Capture the cell that displays the provided text and extract its (X, Y) central coordinate. 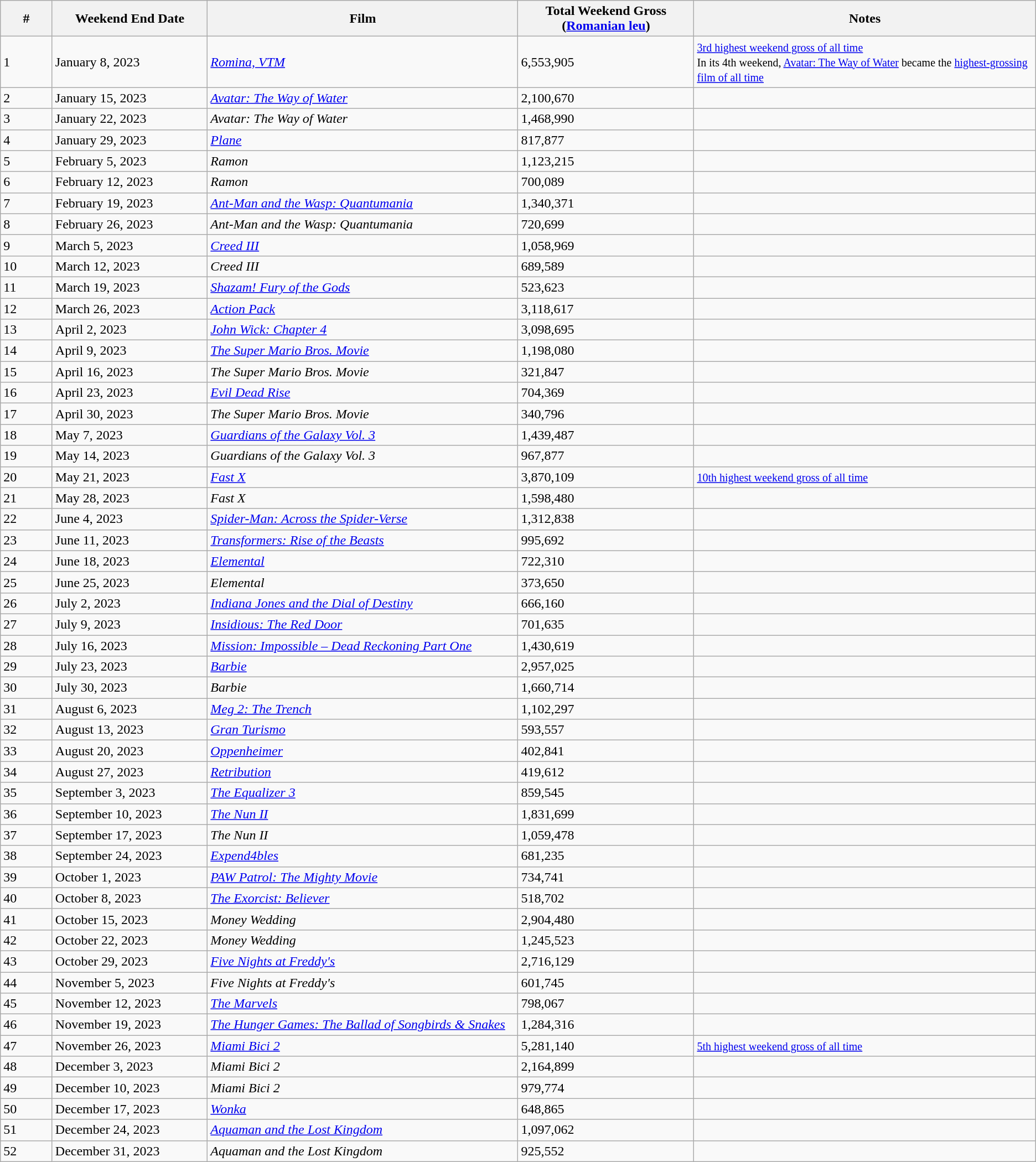
6,553,905 (606, 62)
1 (27, 62)
523,623 (606, 287)
817,877 (606, 140)
46 (27, 1025)
June 11, 2023 (129, 540)
43 (27, 961)
4 (27, 140)
September 24, 2023 (129, 856)
798,067 (606, 1004)
734,741 (606, 877)
1,058,969 (606, 245)
34 (27, 772)
1,312,838 (606, 519)
November 19, 2023 (129, 1025)
12 (27, 308)
April 23, 2023 (129, 393)
Plane (363, 140)
681,235 (606, 856)
February 19, 2023 (129, 203)
979,774 (606, 1088)
May 21, 2023 (129, 477)
December 24, 2023 (129, 1130)
967,877 (606, 456)
John Wick: Chapter 4 (363, 330)
1,831,699 (606, 814)
December 17, 2023 (129, 1109)
July 2, 2023 (129, 603)
August 27, 2023 (129, 772)
30 (27, 688)
Film (363, 19)
August 13, 2023 (129, 730)
Spider-Man: Across the Spider-Verse (363, 519)
5 (27, 161)
October 1, 2023 (129, 877)
Wonka (363, 1109)
29 (27, 667)
11 (27, 287)
December 10, 2023 (129, 1088)
648,865 (606, 1109)
March 19, 2023 (129, 287)
1,102,297 (606, 709)
November 26, 2023 (129, 1046)
Retribution (363, 772)
March 26, 2023 (129, 308)
13 (27, 330)
December 31, 2023 (129, 1151)
32 (27, 730)
10 (27, 266)
June 18, 2023 (129, 561)
22 (27, 519)
1,059,478 (606, 835)
April 30, 2023 (129, 414)
Meg 2: The Trench (363, 709)
2,904,480 (606, 919)
21 (27, 498)
10th highest weekend gross of all time (864, 477)
402,841 (606, 751)
689,589 (606, 266)
May 7, 2023 (129, 435)
17 (27, 414)
2,164,899 (606, 1067)
47 (27, 1046)
720,699 (606, 224)
321,847 (606, 372)
February 12, 2023 (129, 182)
40 (27, 898)
The Marvels (363, 1004)
December 3, 2023 (129, 1067)
October 22, 2023 (129, 940)
518,702 (606, 898)
5th highest weekend gross of all time (864, 1046)
8 (27, 224)
1,439,487 (606, 435)
44 (27, 982)
19 (27, 456)
Insidious: The Red Door (363, 624)
373,650 (606, 582)
Weekend End Date (129, 19)
March 12, 2023 (129, 266)
1,198,080 (606, 351)
925,552 (606, 1151)
November 5, 2023 (129, 982)
October 29, 2023 (129, 961)
October 15, 2023 (129, 919)
Oppenheimer (363, 751)
700,089 (606, 182)
July 16, 2023 (129, 646)
26 (27, 603)
July 9, 2023 (129, 624)
593,557 (606, 730)
April 16, 2023 (129, 372)
June 4, 2023 (129, 519)
Transformers: Rise of the Beasts (363, 540)
37 (27, 835)
340,796 (606, 414)
995,692 (606, 540)
38 (27, 856)
Gran Turismo (363, 730)
January 15, 2023 (129, 98)
2,100,670 (606, 98)
1,123,215 (606, 161)
1,468,990 (606, 119)
18 (27, 435)
PAW Patrol: The Mighty Movie (363, 877)
20 (27, 477)
49 (27, 1088)
Evil Dead Rise (363, 393)
2,716,129 (606, 961)
January 22, 2023 (129, 119)
April 9, 2023 (129, 351)
1,340,371 (606, 203)
Romina, VTM (363, 62)
October 8, 2023 (129, 898)
January 8, 2023 (129, 62)
51 (27, 1130)
704,369 (606, 393)
23 (27, 540)
27 (27, 624)
Mission: Impossible – Dead Reckoning Part One (363, 646)
Total Weekend Gross(Romanian leu) (606, 19)
601,745 (606, 982)
36 (27, 814)
1,284,316 (606, 1025)
41 (27, 919)
419,612 (606, 772)
6 (27, 182)
January 29, 2023 (129, 140)
42 (27, 940)
2 (27, 98)
The Hunger Games: The Ballad of Songbirds & Snakes (363, 1025)
31 (27, 709)
15 (27, 372)
Indiana Jones and the Dial of Destiny (363, 603)
July 30, 2023 (129, 688)
50 (27, 1109)
May 28, 2023 (129, 498)
November 12, 2023 (129, 1004)
1,245,523 (606, 940)
August 20, 2023 (129, 751)
666,160 (606, 603)
Notes (864, 19)
The Equalizer 3 (363, 793)
39 (27, 877)
48 (27, 1067)
722,310 (606, 561)
February 5, 2023 (129, 161)
9 (27, 245)
14 (27, 351)
28 (27, 646)
April 2, 2023 (129, 330)
Action Pack (363, 308)
24 (27, 561)
859,545 (606, 793)
# (27, 19)
1,097,062 (606, 1130)
September 10, 2023 (129, 814)
May 14, 2023 (129, 456)
Expend4bles (363, 856)
3,870,109 (606, 477)
2,957,025 (606, 667)
35 (27, 793)
3,118,617 (606, 308)
52 (27, 1151)
7 (27, 203)
The Exorcist: Believer (363, 898)
September 17, 2023 (129, 835)
1,660,714 (606, 688)
1,430,619 (606, 646)
3rd highest weekend gross of all timeIn its 4th weekend, Avatar: The Way of Water became the highest-grossing film of all time (864, 62)
16 (27, 393)
July 23, 2023 (129, 667)
1,598,480 (606, 498)
August 6, 2023 (129, 709)
June 25, 2023 (129, 582)
March 5, 2023 (129, 245)
Shazam! Fury of the Gods (363, 287)
33 (27, 751)
25 (27, 582)
3 (27, 119)
September 3, 2023 (129, 793)
3,098,695 (606, 330)
February 26, 2023 (129, 224)
701,635 (606, 624)
5,281,140 (606, 1046)
45 (27, 1004)
